Determine the (X, Y) coordinate at the center of the cell enclosing the given text.  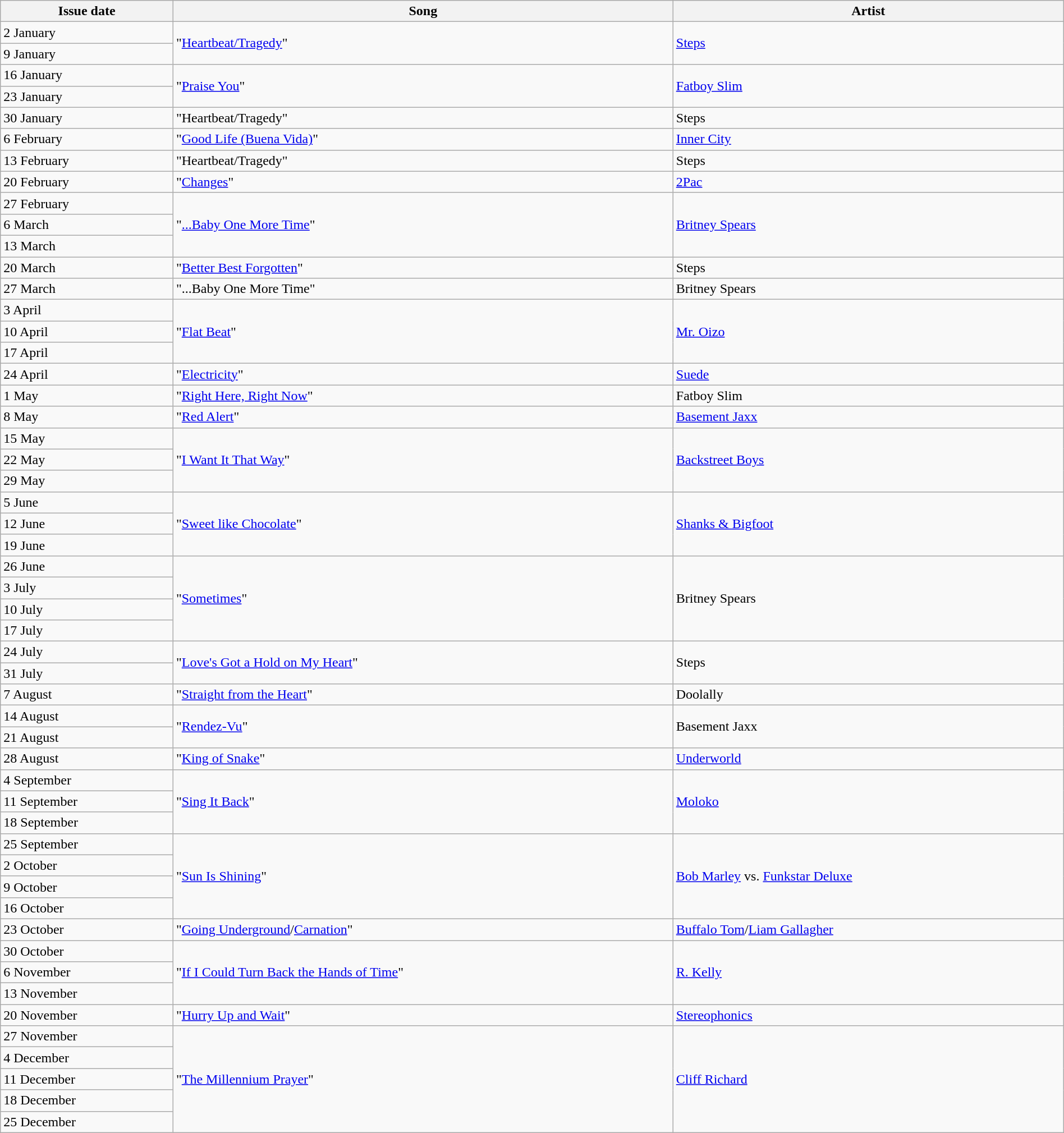
"Changes" (423, 182)
"I Want It That Way" (423, 460)
"Sun Is Shining" (423, 876)
"Hurry Up and Wait" (423, 1015)
25 December (87, 1122)
Song (423, 11)
31 July (87, 673)
28 August (87, 759)
Underworld (868, 759)
20 March (87, 268)
Stereophonics (868, 1015)
30 October (87, 951)
13 March (87, 246)
1 May (87, 396)
Artist (868, 11)
2Pac (868, 182)
13 February (87, 160)
10 April (87, 332)
Moloko (868, 801)
9 October (87, 887)
20 November (87, 1015)
13 November (87, 994)
Issue date (87, 11)
5 June (87, 502)
7 August (87, 695)
6 February (87, 139)
"Sing It Back" (423, 801)
"King of Snake" (423, 759)
26 June (87, 566)
Shanks & Bigfoot (868, 524)
27 March (87, 289)
6 November (87, 973)
19 June (87, 545)
"Praise You" (423, 86)
6 March (87, 224)
10 July (87, 609)
23 January (87, 97)
4 December (87, 1058)
2 October (87, 865)
29 May (87, 481)
17 July (87, 631)
"Straight from the Heart" (423, 695)
27 February (87, 203)
"Right Here, Right Now" (423, 396)
30 January (87, 118)
4 September (87, 780)
"Sometimes" (423, 598)
"Better Best Forgotten" (423, 268)
25 September (87, 844)
"Going Underground/Carnation" (423, 929)
"Rendez-Vu" (423, 727)
Backstreet Boys (868, 460)
"Love's Got a Hold on My Heart" (423, 663)
"Red Alert" (423, 417)
16 October (87, 908)
15 May (87, 438)
"Sweet like Chocolate" (423, 524)
9 January (87, 54)
Doolally (868, 695)
Bob Marley vs. Funkstar Deluxe (868, 876)
16 January (87, 75)
3 April (87, 310)
14 August (87, 716)
"If I Could Turn Back the Hands of Time" (423, 973)
2 January (87, 33)
"The Millennium Prayer" (423, 1079)
24 April (87, 374)
21 August (87, 737)
27 November (87, 1036)
11 September (87, 801)
"Electricity" (423, 374)
22 May (87, 460)
11 December (87, 1079)
"Good Life (Buena Vida)" (423, 139)
"Flat Beat" (423, 332)
Mr. Oizo (868, 332)
23 October (87, 929)
Cliff Richard (868, 1079)
3 July (87, 588)
Suede (868, 374)
17 April (87, 353)
24 July (87, 652)
8 May (87, 417)
18 September (87, 823)
Buffalo Tom/Liam Gallagher (868, 929)
Inner City (868, 139)
R. Kelly (868, 973)
18 December (87, 1100)
12 June (87, 524)
20 February (87, 182)
